Provide the (x, y) coordinate of the cell's center where the given text is located.  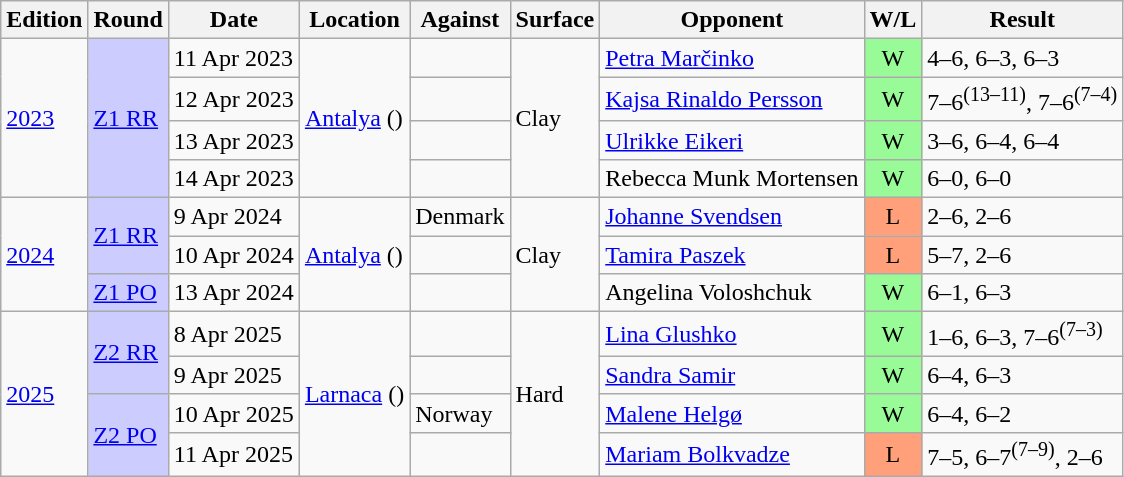
Opponent (732, 20)
1–6, 6–3, 7–6(7–3) (1022, 334)
2024 (44, 255)
6–0, 6–0 (1022, 178)
Lina Glushko (732, 334)
Edition (44, 20)
Angelina Voloshchuk (732, 293)
Kajsa Rinaldo Persson (732, 100)
12 Apr 2023 (234, 100)
9 Apr 2025 (234, 375)
10 Apr 2025 (234, 413)
13 Apr 2024 (234, 293)
Z2 RR (128, 354)
11 Apr 2025 (234, 454)
Norway (460, 413)
6–4, 6–2 (1022, 413)
7–6(13–11), 7–6(7–4) (1022, 100)
Z1 PO (128, 293)
Surface (555, 20)
9 Apr 2024 (234, 217)
8 Apr 2025 (234, 334)
7–5, 6–7(7–9), 2–6 (1022, 454)
Petra Marčinko (732, 58)
Hard (555, 394)
Johanne Svendsen (732, 217)
Mariam Bolkvadze (732, 454)
3–6, 6–4, 6–4 (1022, 140)
Z2 PO (128, 436)
Date (234, 20)
13 Apr 2023 (234, 140)
Location (354, 20)
6–4, 6–3 (1022, 375)
Malene Helgø (732, 413)
Against (460, 20)
4–6, 6–3, 6–3 (1022, 58)
2–6, 2–6 (1022, 217)
Sandra Samir (732, 375)
6–1, 6–3 (1022, 293)
Round (128, 20)
10 Apr 2024 (234, 255)
11 Apr 2023 (234, 58)
5–7, 2–6 (1022, 255)
Result (1022, 20)
W/L (893, 20)
14 Apr 2023 (234, 178)
2023 (44, 118)
2025 (44, 394)
Larnaca () (354, 394)
Ulrikke Eikeri (732, 140)
Tamira Paszek (732, 255)
Rebecca Munk Mortensen (732, 178)
Denmark (460, 217)
